Locate the cell with the specified text and output its [x, y] center coordinate. 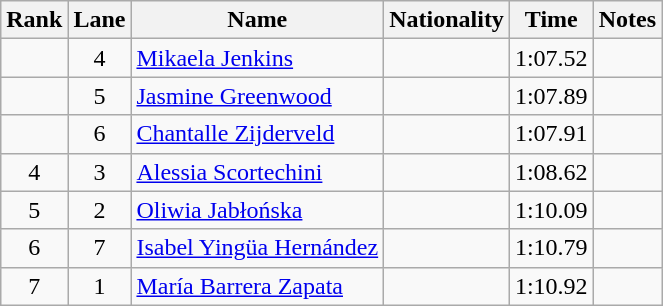
Jasmine Greenwood [258, 96]
3 [100, 172]
María Barrera Zapata [258, 286]
1:07.52 [551, 58]
1:10.92 [551, 286]
Time [551, 20]
Notes [627, 20]
Chantalle Zijderveld [258, 134]
1:07.89 [551, 96]
Isabel Yingüa Hernández [258, 248]
1:10.09 [551, 210]
Mikaela Jenkins [258, 58]
Name [258, 20]
Nationality [447, 20]
1:07.91 [551, 134]
1:10.79 [551, 248]
Lane [100, 20]
Alessia Scortechini [258, 172]
Rank [34, 20]
1:08.62 [551, 172]
Oliwia Jabłońska [258, 210]
2 [100, 210]
1 [100, 286]
